Identify which cell holds the provided text, then report its (X, Y) central coordinate. 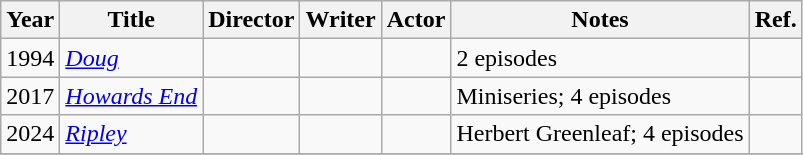
Herbert Greenleaf; 4 episodes (600, 134)
Year (30, 20)
2 episodes (600, 58)
Howards End (132, 96)
Notes (600, 20)
Doug (132, 58)
Ripley (132, 134)
Title (132, 20)
1994 (30, 58)
Director (252, 20)
Miniseries; 4 episodes (600, 96)
2017 (30, 96)
Actor (416, 20)
2024 (30, 134)
Ref. (776, 20)
Writer (340, 20)
